Locate the cell with the specified text and output its [x, y] center coordinate. 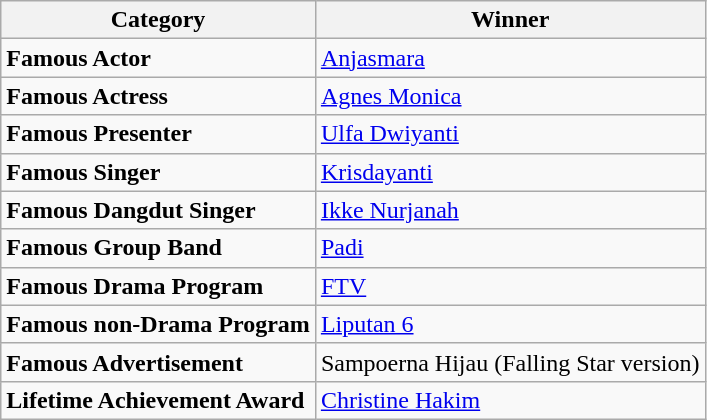
FTV [510, 286]
Krisdayanti [510, 172]
Famous Advertisement [158, 362]
Anjasmara [510, 58]
Famous Drama Program [158, 286]
Padi [510, 248]
Category [158, 20]
Famous Group Band [158, 248]
Ulfa Dwiyanti [510, 134]
Winner [510, 20]
Liputan 6 [510, 324]
Famous Singer [158, 172]
Famous non-Drama Program [158, 324]
Sampoerna Hijau (Falling Star version) [510, 362]
Famous Presenter [158, 134]
Famous Actor [158, 58]
Ikke Nurjanah [510, 210]
Christine Hakim [510, 400]
Agnes Monica [510, 96]
Famous Dangdut Singer [158, 210]
Famous Actress [158, 96]
Lifetime Achievement Award [158, 400]
